Search for the cell housing the specified text and yield its (x, y) center coordinate. 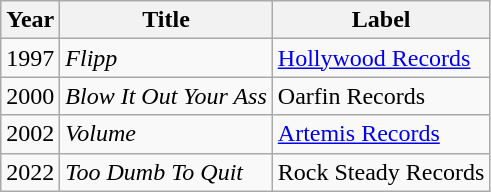
Blow It Out Your Ass (166, 96)
Label (381, 20)
Oarfin Records (381, 96)
Rock Steady Records (381, 172)
2002 (30, 134)
Too Dumb To Quit (166, 172)
1997 (30, 58)
2000 (30, 96)
Volume (166, 134)
Title (166, 20)
Year (30, 20)
2022 (30, 172)
Hollywood Records (381, 58)
Flipp (166, 58)
Artemis Records (381, 134)
